Provide the (X, Y) coordinate of the cell's center where the given text is located.  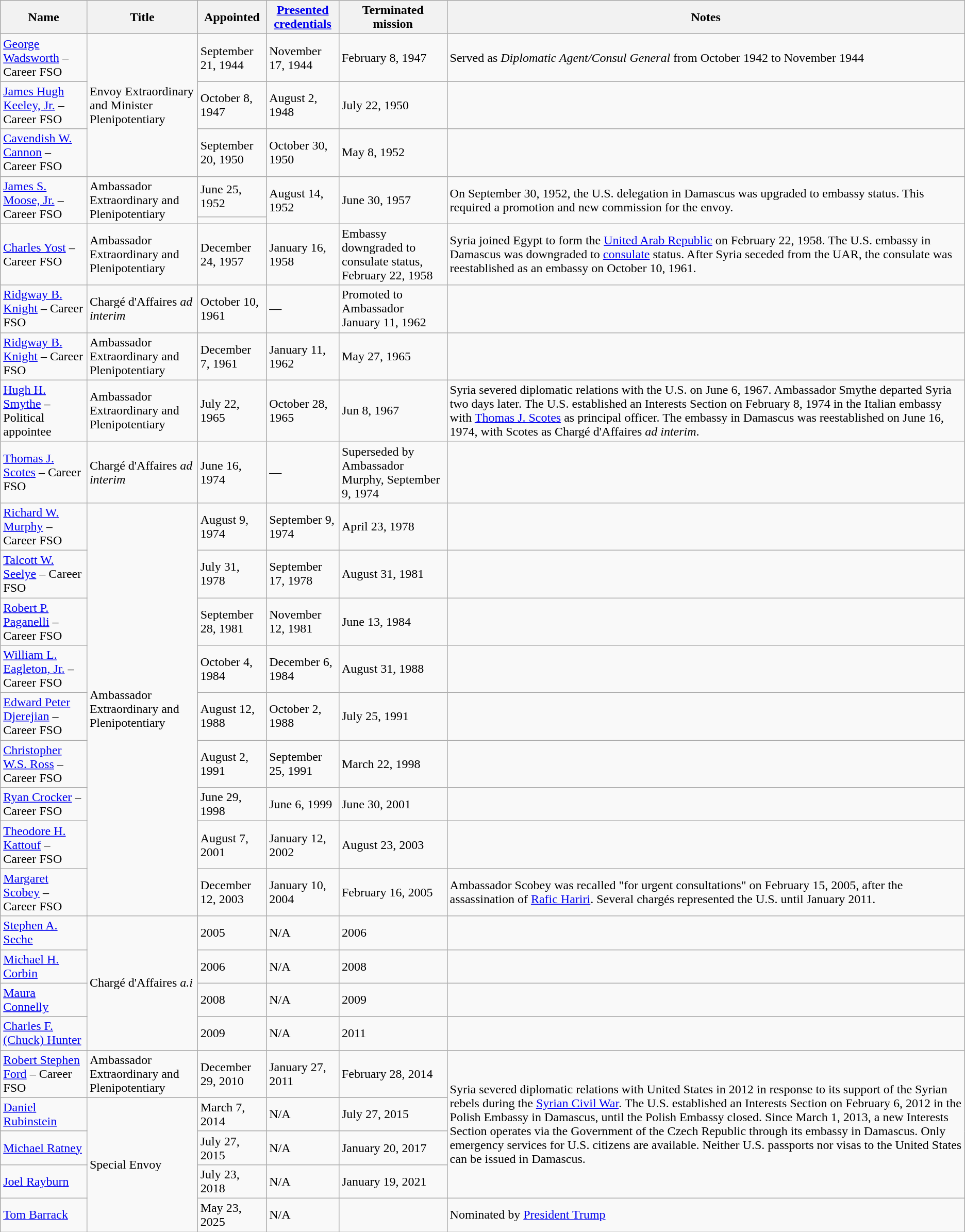
June 30, 2001 (393, 804)
January 16, 1958 (303, 255)
August 7, 2001 (232, 845)
Maura Connelly (44, 1000)
January 19, 2021 (393, 1181)
August 31, 1988 (393, 669)
William L. Eagleton, Jr. – Career FSO (44, 669)
September 9, 1974 (303, 526)
Thomas J. Scotes – Career FSO (44, 472)
Stephen A. Seche (44, 933)
August 14, 1952 (303, 200)
Michael H. Corbin (44, 966)
2011 (393, 1033)
June 16, 1974 (232, 472)
October 4, 1984 (232, 669)
Embassy downgraded to consulate status, February 22, 1958 (393, 255)
October 8, 1947 (232, 105)
May 8, 1952 (393, 153)
Notes (706, 18)
December 24, 1957 (232, 255)
Title (142, 18)
Special Envoy (142, 1164)
January 20, 2017 (393, 1147)
December 7, 1961 (232, 356)
Christopher W.S. Ross – Career FSO (44, 764)
Daniel Rubinstein (44, 1114)
August 2, 1948 (303, 105)
December 29, 2010 (232, 1074)
September 20, 1950 (232, 153)
Talcott W. Seelye – Career FSO (44, 574)
Edward Peter Djerejian – Career FSO (44, 717)
James Hugh Keeley, Jr. – Career FSO (44, 105)
August 31, 1981 (393, 574)
July 23, 2018 (232, 1181)
2005 (232, 933)
April 23, 1978 (393, 526)
September 25, 1991 (303, 764)
Chargé d'Affaires a.i (142, 983)
July 25, 1991 (393, 717)
August 23, 2003 (393, 845)
Presented credentials (303, 18)
July 22, 1950 (393, 105)
June 13, 1984 (393, 622)
Michael Ratney (44, 1147)
August 12, 1988 (232, 717)
February 16, 2005 (393, 892)
June 30, 1957 (393, 200)
Appointed (232, 18)
On September 30, 1952, the U.S. delegation in Damascus was upgraded to embassy status. This required a promotion and new commission for the envoy. (706, 200)
May 27, 1965 (393, 356)
December 12, 2003 (232, 892)
Margaret Scobey – Career FSO (44, 892)
September 21, 1944 (232, 58)
September 28, 1981 (232, 622)
Terminated mission (393, 18)
Promoted to Ambassador January 11, 1962 (393, 309)
November 17, 1944 (303, 58)
Richard W. Murphy – Career FSO (44, 526)
George Wadsworth – Career FSO (44, 58)
November 12, 1981 (303, 622)
Envoy Extraordinary and Minister Plenipotentiary (142, 105)
January 10, 2004 (303, 892)
October 2, 1988 (303, 717)
Hugh H. Smythe – Political appointee (44, 410)
Charles F. (Chuck) Hunter (44, 1033)
June 29, 1998 (232, 804)
Tom Barrack (44, 1214)
Cavendish W. Cannon – Career FSO (44, 153)
James S. Moose, Jr. – Career FSO (44, 200)
February 8, 1947 (393, 58)
January 27, 2011 (303, 1074)
Ryan Crocker – Career FSO (44, 804)
Joel Rayburn (44, 1181)
August 9, 1974 (232, 526)
October 28, 1965 (303, 410)
Robert P. Paganelli – Career FSO (44, 622)
June 6, 1999 (303, 804)
September 17, 1978 (303, 574)
Name (44, 18)
Jun 8, 1967 (393, 410)
Charles Yost – Career FSO (44, 255)
August 2, 1991 (232, 764)
Served as Diplomatic Agent/Consul General from October 1942 to November 1944 (706, 58)
December 6, 1984 (303, 669)
May 23, 2025 (232, 1214)
Superseded by Ambassador Murphy, September 9, 1974 (393, 472)
February 28, 2014 (393, 1074)
July 22, 1965 (232, 410)
Robert Stephen Ford – Career FSO (44, 1074)
March 22, 1998 (393, 764)
January 12, 2002 (303, 845)
October 10, 1961 (232, 309)
July 31, 1978 (232, 574)
March 7, 2014 (232, 1114)
Theodore H. Kattouf – Career FSO (44, 845)
Nominated by President Trump (706, 1214)
January 11, 1962 (303, 356)
June 25, 1952 (232, 197)
October 30, 1950 (303, 153)
